Scan for the cell matching the given text and deliver its (X, Y) coordinate at center. 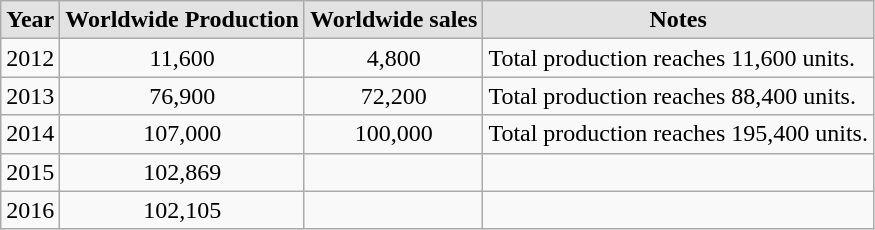
102,869 (182, 172)
Total production reaches 88,400 units. (678, 96)
2016 (30, 210)
Total production reaches 195,400 units. (678, 134)
100,000 (393, 134)
2013 (30, 96)
4,800 (393, 58)
107,000 (182, 134)
102,105 (182, 210)
Worldwide Production (182, 20)
72,200 (393, 96)
2015 (30, 172)
Total production reaches 11,600 units. (678, 58)
Notes (678, 20)
Year (30, 20)
Worldwide sales (393, 20)
2014 (30, 134)
76,900 (182, 96)
11,600 (182, 58)
2012 (30, 58)
